For the text-containing cell, return its midpoint in (x, y) coordinate format. 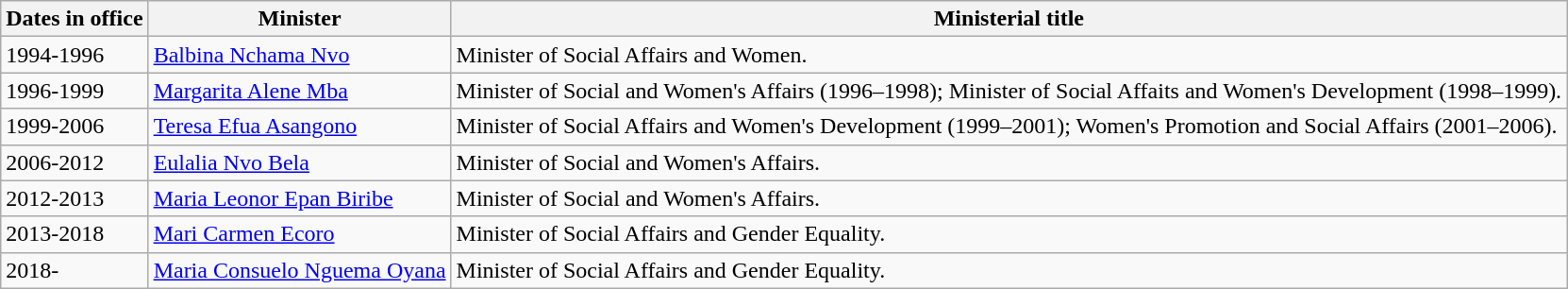
Minister of Social and Women's Affairs (1996–1998); Minister of Social Affaits and Women's Development (1998–1999). (1009, 91)
Dates in office (75, 19)
Minister of Social Affairs and Women's Development (1999–2001); Women's Promotion and Social Affairs (2001–2006). (1009, 127)
Mari Carmen Ecoro (300, 234)
Eulalia Nvo Bela (300, 162)
Minister (300, 19)
Balbina Nchama Nvo (300, 55)
2012-2013 (75, 198)
1996-1999 (75, 91)
Margarita Alene Mba (300, 91)
Maria Leonor Epan Biribe (300, 198)
Teresa Efua Asangono (300, 127)
2013-2018 (75, 234)
2018- (75, 270)
1999-2006 (75, 127)
1994-1996 (75, 55)
2006-2012 (75, 162)
Ministerial title (1009, 19)
Minister of Social Affairs and Women. (1009, 55)
Maria Consuelo Nguema Oyana (300, 270)
